Scan for the cell matching the given text and deliver its (x, y) coordinate at center. 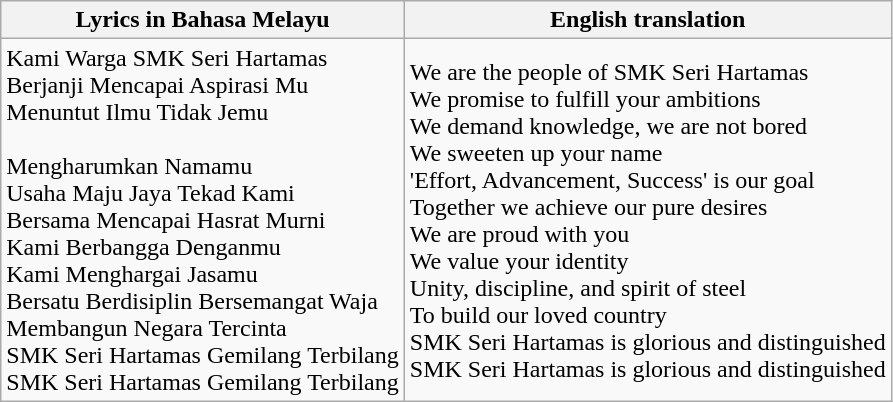
Lyrics in Bahasa Melayu (203, 20)
English translation (648, 20)
